Find where the given text appears and provide that cell's center as (X, Y) coordinate. 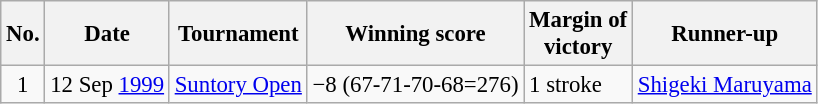
Tournament (238, 34)
−8 (67-71-70-68=276) (416, 85)
1 (23, 85)
Winning score (416, 34)
Suntory Open (238, 85)
Shigeki Maruyama (724, 85)
Margin ofvictory (578, 34)
Runner-up (724, 34)
Date (107, 34)
1 stroke (578, 85)
12 Sep 1999 (107, 85)
No. (23, 34)
